Return [X, Y] of the center of cell containing provided text 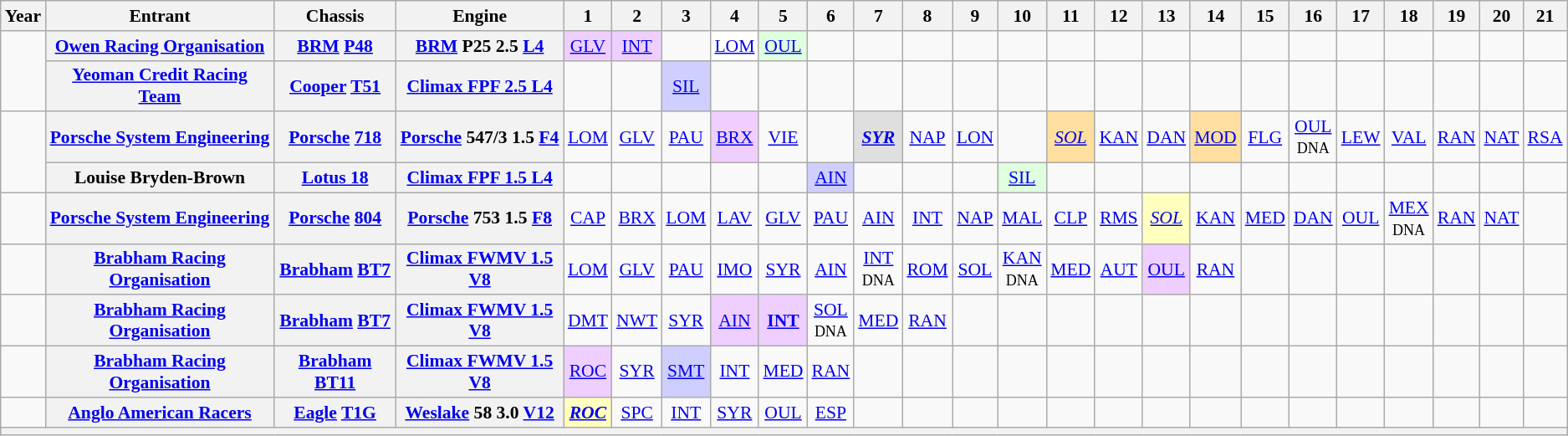
SMT [686, 372]
MOD [1216, 137]
LEW [1361, 137]
18 [1409, 16]
BRM P48 [335, 46]
Year [23, 16]
BRM P25 2.5 L4 [479, 46]
Eagle T1G [335, 413]
Weslake 58 3.0 V12 [479, 413]
Lotus 18 [335, 178]
CLP [1070, 218]
AUT [1119, 269]
Porsche 753 1.5 F8 [479, 218]
OULDNA [1313, 137]
NWT [637, 321]
15 [1265, 16]
IMO [734, 269]
2 [637, 16]
LAV [734, 218]
4 [734, 16]
SOLDNA [831, 321]
Chassis [335, 16]
MEXDNA [1409, 218]
5 [783, 16]
Porsche 718 [335, 137]
17 [1361, 16]
16 [1313, 16]
20 [1501, 16]
VAL [1409, 137]
Porsche 804 [335, 218]
19 [1457, 16]
DMT [588, 321]
FLG [1265, 137]
21 [1545, 16]
13 [1166, 16]
CAP [588, 218]
Engine [479, 16]
12 [1119, 16]
6 [831, 16]
Entrant [160, 16]
SPC [637, 413]
Cooper T51 [335, 85]
INTDNA [878, 269]
Climax FPF 2.5 L4 [479, 85]
Yeoman Credit Racing Team [160, 85]
RSA [1545, 137]
KANDNA [1022, 269]
3 [686, 16]
MAL [1022, 218]
Brabham BT11 [335, 372]
10 [1022, 16]
Louise Bryden-Brown [160, 178]
9 [975, 16]
ESP [831, 413]
Porsche 547/3 1.5 F4 [479, 137]
ROM [927, 269]
7 [878, 16]
Climax FPF 1.5 L4 [479, 178]
Owen Racing Organisation [160, 46]
LON [975, 137]
11 [1070, 16]
1 [588, 16]
RMS [1119, 218]
14 [1216, 16]
Anglo American Racers [160, 413]
VIE [783, 137]
8 [927, 16]
